Pinpoint the cell where the given text exists, returning its (X, Y) midpoint coordinate. 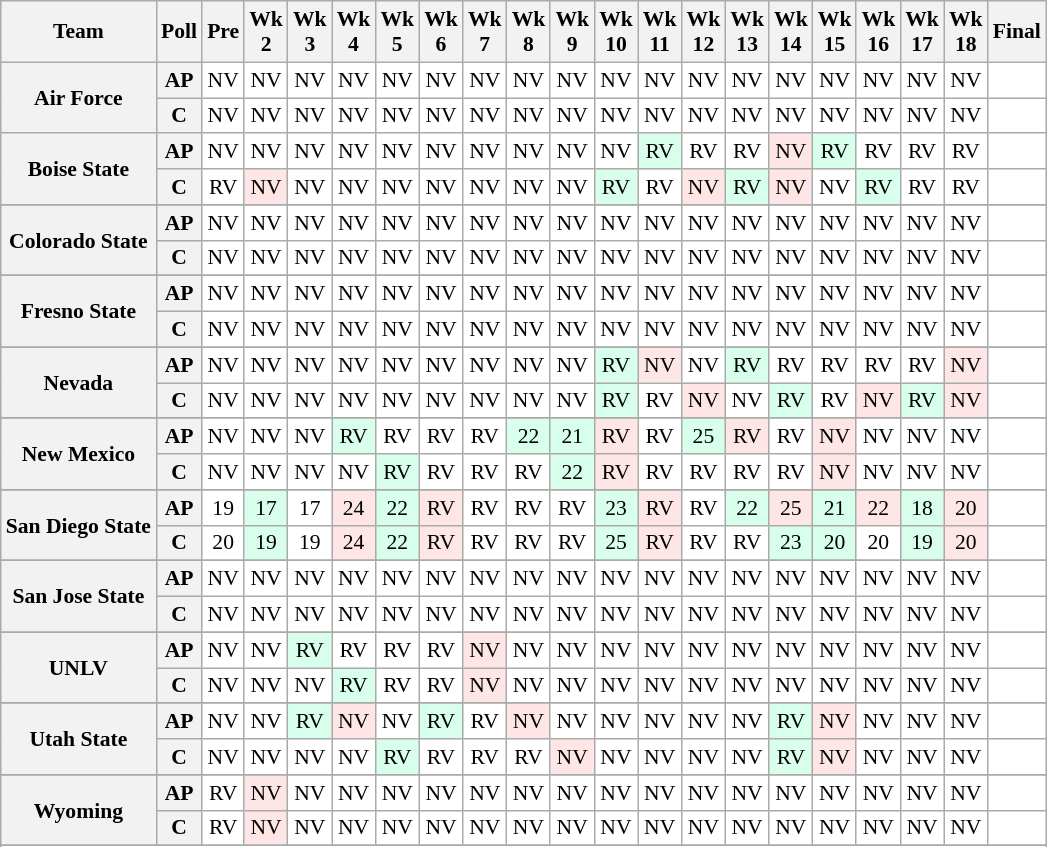
Utah State (78, 740)
Pre (223, 32)
Wk13 (747, 32)
Wk16 (878, 32)
Poll (179, 32)
Air Force (78, 98)
Fresno State (78, 312)
Colorado State (78, 240)
Boise State (78, 170)
18 (922, 508)
Wk3 (310, 32)
New Mexico (78, 454)
Wk4 (354, 32)
Wyoming (78, 810)
Nevada (78, 382)
Wk8 (529, 32)
San Jose State (78, 596)
Wk10 (616, 32)
Wk7 (485, 32)
Wk5 (397, 32)
Wk17 (922, 32)
Final (1017, 32)
San Diego State (78, 526)
UNLV (78, 668)
Wk2 (266, 32)
Wk6 (441, 32)
Wk11 (660, 32)
Wk18 (966, 32)
Wk15 (835, 32)
Wk9 (572, 32)
Wk14 (791, 32)
Wk12 (704, 32)
Team (78, 32)
